Find where the given text appears and provide that cell's center as [X, Y] coordinate. 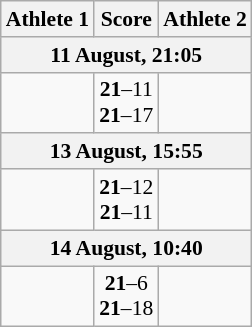
21–1121–17 [126, 102]
Athlete 2 [204, 19]
21–1221–11 [126, 200]
14 August, 10:40 [126, 248]
21–621–18 [126, 296]
Score [126, 19]
11 August, 21:05 [126, 55]
Athlete 1 [48, 19]
13 August, 15:55 [126, 152]
